Detect which cell encompasses the target text, then output its (X, Y) center coordinate. 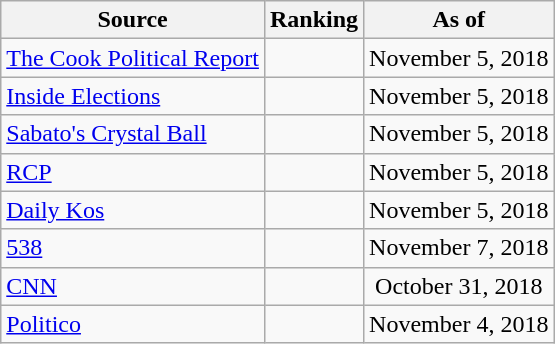
538 (133, 248)
November 4, 2018 (459, 324)
Source (133, 20)
CNN (133, 286)
October 31, 2018 (459, 286)
Inside Elections (133, 96)
Sabato's Crystal Ball (133, 134)
Ranking (314, 20)
As of (459, 20)
The Cook Political Report (133, 58)
RCP (133, 172)
November 7, 2018 (459, 248)
Daily Kos (133, 210)
Politico (133, 324)
